For the text-containing cell, return its midpoint in [x, y] coordinate format. 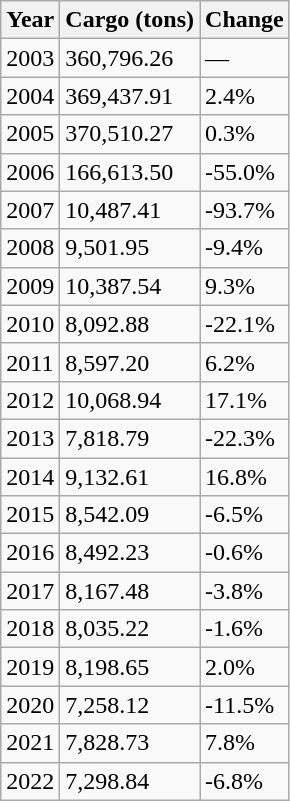
8,597.20 [130, 362]
2007 [30, 210]
8,492.23 [130, 553]
9,501.95 [130, 248]
7,828.73 [130, 743]
166,613.50 [130, 172]
-0.6% [245, 553]
-6.5% [245, 515]
2018 [30, 629]
8,198.65 [130, 667]
Year [30, 20]
2012 [30, 400]
9,132.61 [130, 477]
2010 [30, 324]
-9.4% [245, 248]
7.8% [245, 743]
-22.1% [245, 324]
-11.5% [245, 705]
8,092.88 [130, 324]
— [245, 58]
360,796.26 [130, 58]
369,437.91 [130, 96]
-93.7% [245, 210]
2011 [30, 362]
7,298.84 [130, 781]
2015 [30, 515]
2022 [30, 781]
2013 [30, 438]
2021 [30, 743]
8,167.48 [130, 591]
10,068.94 [130, 400]
-1.6% [245, 629]
-6.8% [245, 781]
2.0% [245, 667]
10,387.54 [130, 286]
2005 [30, 134]
2020 [30, 705]
6.2% [245, 362]
Cargo (tons) [130, 20]
2017 [30, 591]
7,818.79 [130, 438]
0.3% [245, 134]
2014 [30, 477]
2003 [30, 58]
Change [245, 20]
10,487.41 [130, 210]
-55.0% [245, 172]
2006 [30, 172]
2004 [30, 96]
8,035.22 [130, 629]
7,258.12 [130, 705]
2009 [30, 286]
2016 [30, 553]
-22.3% [245, 438]
2008 [30, 248]
2.4% [245, 96]
17.1% [245, 400]
8,542.09 [130, 515]
9.3% [245, 286]
370,510.27 [130, 134]
2019 [30, 667]
-3.8% [245, 591]
16.8% [245, 477]
